Find where the given text appears and provide that cell's center as [X, Y] coordinate. 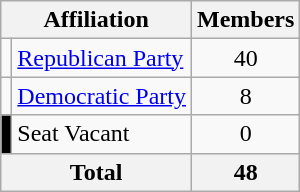
Affiliation [96, 20]
Democratic Party [102, 96]
8 [245, 96]
Republican Party [102, 58]
Seat Vacant [102, 134]
Total [96, 172]
48 [245, 172]
Members [245, 20]
0 [245, 134]
40 [245, 58]
